From the cell containing the given text, extract its center point as (x, y) coordinate. 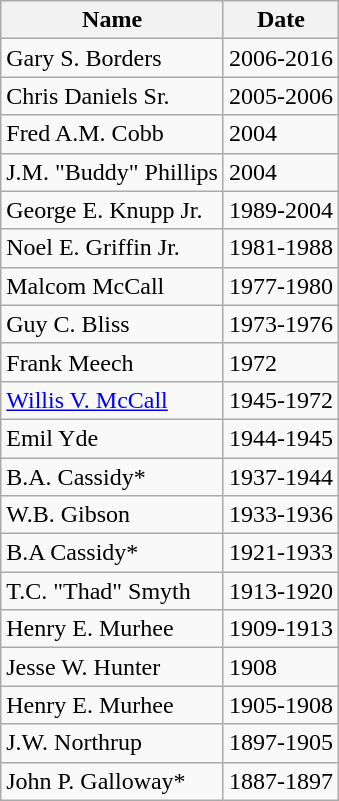
Willis V. McCall (112, 400)
1909-1913 (280, 629)
1944-1945 (280, 438)
Chris Daniels Sr. (112, 96)
1897-1905 (280, 743)
1887-1897 (280, 781)
2005-2006 (280, 96)
1981-1988 (280, 248)
1945-1972 (280, 400)
George E. Knupp Jr. (112, 210)
B.A. Cassidy* (112, 477)
1977-1980 (280, 286)
Noel E. Griffin Jr. (112, 248)
J.W. Northrup (112, 743)
Date (280, 20)
1973-1976 (280, 324)
1913-1920 (280, 591)
J.M. "Buddy" Phillips (112, 172)
T.C. "Thad" Smyth (112, 591)
1937-1944 (280, 477)
1921-1933 (280, 553)
Frank Meech (112, 362)
Guy C. Bliss (112, 324)
Gary S. Borders (112, 58)
Fred A.M. Cobb (112, 134)
Malcom McCall (112, 286)
1905-1908 (280, 705)
B.A Cassidy* (112, 553)
Name (112, 20)
1933-1936 (280, 515)
1908 (280, 667)
2006-2016 (280, 58)
1989-2004 (280, 210)
1972 (280, 362)
Emil Yde (112, 438)
John P. Galloway* (112, 781)
Jesse W. Hunter (112, 667)
W.B. Gibson (112, 515)
